From the cell containing the given text, extract its center point as (x, y) coordinate. 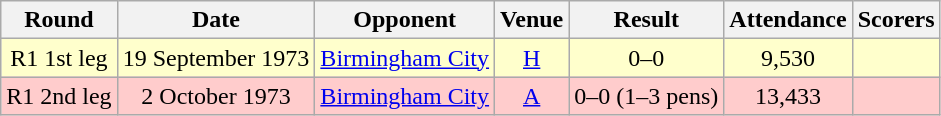
Scorers (896, 20)
H (532, 58)
9,530 (788, 58)
Result (646, 20)
R1 1st leg (59, 58)
R1 2nd leg (59, 96)
19 September 1973 (216, 58)
A (532, 96)
0–0 (1–3 pens) (646, 96)
13,433 (788, 96)
Round (59, 20)
Opponent (405, 20)
0–0 (646, 58)
Attendance (788, 20)
2 October 1973 (216, 96)
Date (216, 20)
Venue (532, 20)
